Return (X, Y) of the center of cell containing provided text 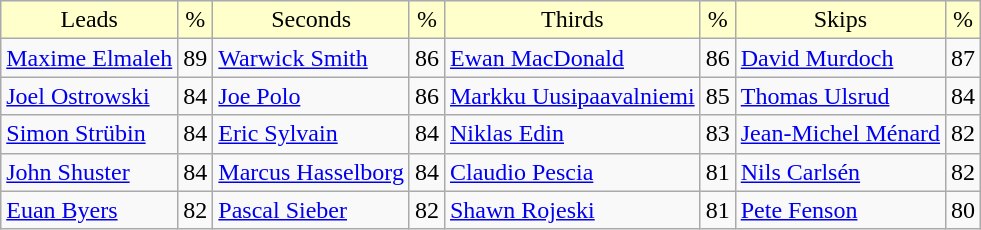
Thomas Ulsrud (840, 96)
Leads (90, 20)
83 (718, 134)
Marcus Hasselborg (312, 172)
Niklas Edin (572, 134)
Jean-Michel Ménard (840, 134)
Joel Ostrowski (90, 96)
Maxime Elmaleh (90, 58)
Claudio Pescia (572, 172)
89 (196, 58)
Shawn Rojeski (572, 210)
Thirds (572, 20)
John Shuster (90, 172)
Simon Strübin (90, 134)
Euan Byers (90, 210)
Eric Sylvain (312, 134)
Pete Fenson (840, 210)
Joe Polo (312, 96)
Seconds (312, 20)
Nils Carlsén (840, 172)
85 (718, 96)
David Murdoch (840, 58)
80 (964, 210)
Warwick Smith (312, 58)
Markku Uusipaavalniemi (572, 96)
Ewan MacDonald (572, 58)
Pascal Sieber (312, 210)
87 (964, 58)
Skips (840, 20)
